Find where the given text appears and provide that cell's center as [x, y] coordinate. 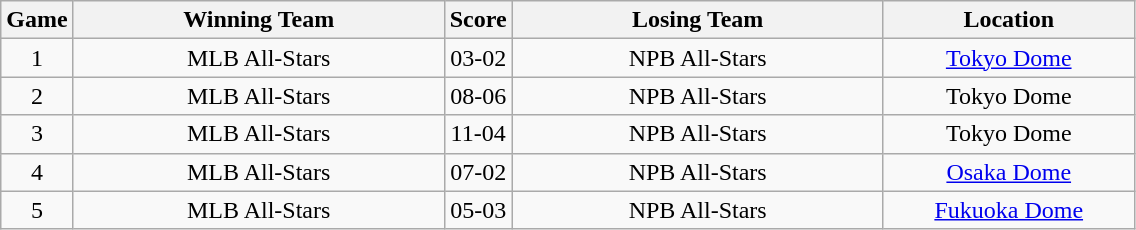
07-02 [478, 172]
2 [37, 96]
Location [1008, 20]
Game [37, 20]
03-02 [478, 58]
11-04 [478, 134]
Fukuoka Dome [1008, 210]
Winning Team [258, 20]
Losing Team [698, 20]
Score [478, 20]
5 [37, 210]
4 [37, 172]
1 [37, 58]
3 [37, 134]
08-06 [478, 96]
05-03 [478, 210]
Osaka Dome [1008, 172]
